Search for the cell housing the specified text and yield its (x, y) center coordinate. 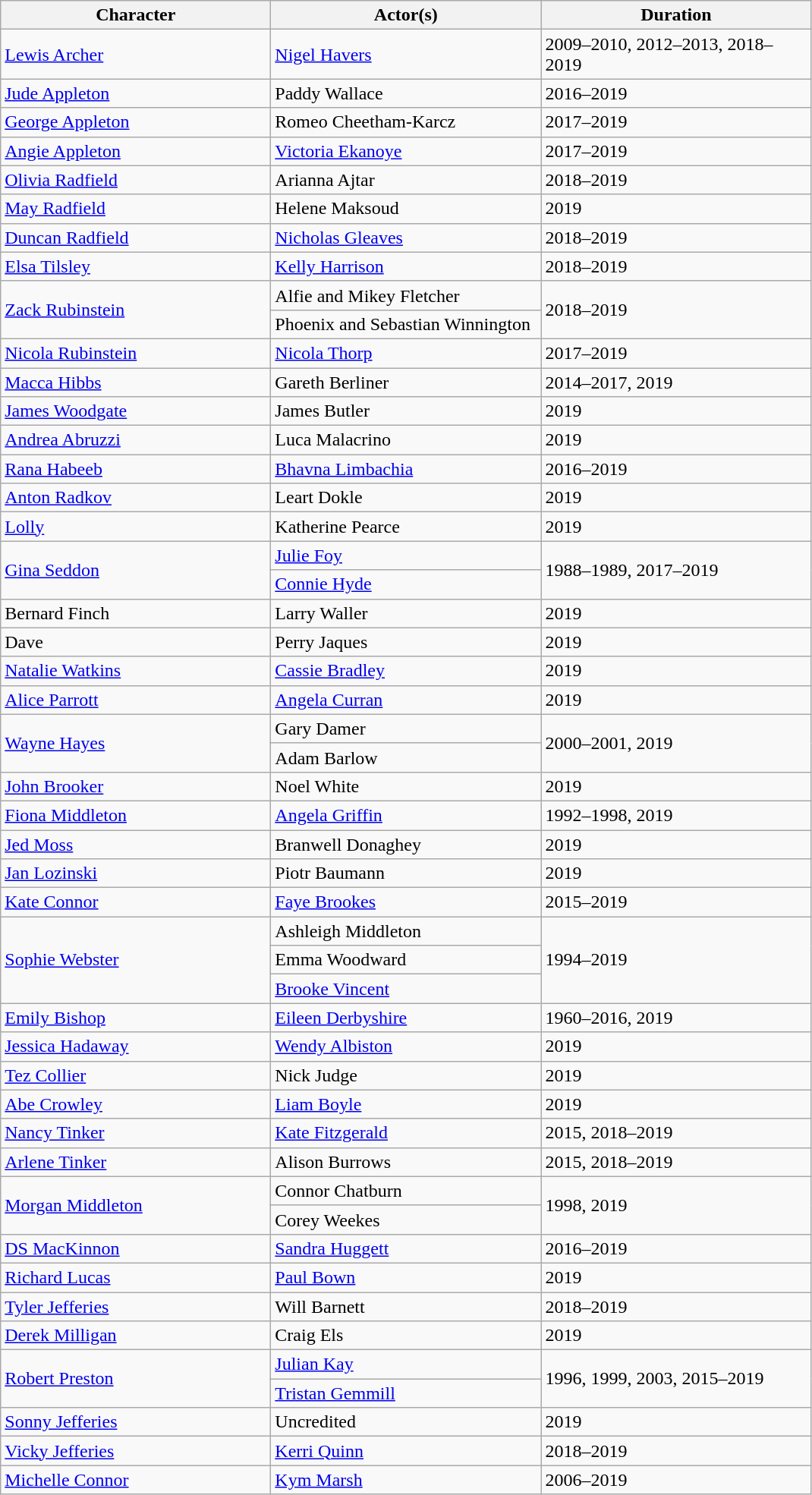
Olivia Radfield (136, 180)
Richard Lucas (136, 1277)
Corey Weekes (406, 1220)
Nicola Thorp (406, 353)
Jed Moss (136, 845)
Angela Curran (406, 700)
Liam Boyle (406, 1104)
Tyler Jefferies (136, 1306)
1960–2016, 2019 (676, 1018)
Emily Bishop (136, 1018)
2000–2001, 2019 (676, 743)
Sophie Webster (136, 960)
Will Barnett (406, 1306)
Zack Rubinstein (136, 310)
Julie Foy (406, 556)
Robert Preston (136, 1379)
Nicholas Gleaves (406, 238)
Faye Brookes (406, 902)
Actor(s) (406, 15)
George Appleton (136, 122)
2009–2010, 2012–2013, 2018–2019 (676, 55)
Gina Seddon (136, 570)
James Butler (406, 411)
1994–2019 (676, 960)
Luca Malacrino (406, 440)
May Radfield (136, 209)
2015–2019 (676, 902)
Gareth Berliner (406, 382)
Kym Marsh (406, 1480)
Anton Radkov (136, 498)
Nancy Tinker (136, 1133)
Andrea Abruzzi (136, 440)
Alison Burrows (406, 1162)
Eileen Derbyshire (406, 1018)
Nigel Havers (406, 55)
Alice Parrott (136, 700)
Victoria Ekanoye (406, 151)
Derek Milligan (136, 1336)
Character (136, 15)
Tez Collier (136, 1075)
Duncan Radfield (136, 238)
2006–2019 (676, 1480)
Duration (676, 15)
Elsa Tilsley (136, 266)
Bernard Finch (136, 613)
Lolly (136, 527)
1988–1989, 2017–2019 (676, 570)
Jan Lozinski (136, 873)
Sandra Huggett (406, 1248)
John Brooker (136, 786)
Fiona Middleton (136, 815)
Lewis Archer (136, 55)
Michelle Connor (136, 1480)
Romeo Cheetham-Karcz (406, 122)
Nick Judge (406, 1075)
Adam Barlow (406, 757)
Kelly Harrison (406, 266)
Uncredited (406, 1422)
Dave (136, 642)
Connor Chatburn (406, 1191)
1992–1998, 2019 (676, 815)
Arianna Ajtar (406, 180)
Kate Connor (136, 902)
Alfie and Mikey Fletcher (406, 295)
Tristan Gemmill (406, 1393)
Leart Dokle (406, 498)
2014–2017, 2019 (676, 382)
Helene Maksoud (406, 209)
Cassie Bradley (406, 671)
Phoenix and Sebastian Winnington (406, 324)
Wendy Albiston (406, 1046)
Gary Damer (406, 729)
Paddy Wallace (406, 93)
Craig Els (406, 1336)
Kerri Quinn (406, 1451)
Piotr Baumann (406, 873)
Natalie Watkins (136, 671)
Bhavna Limbachia (406, 469)
Rana Habeeb (136, 469)
Wayne Hayes (136, 743)
1998, 2019 (676, 1205)
Connie Hyde (406, 584)
Macca Hibbs (136, 382)
Morgan Middleton (136, 1205)
Angela Griffin (406, 815)
Kate Fitzgerald (406, 1133)
1996, 1999, 2003, 2015–2019 (676, 1379)
Jessica Hadaway (136, 1046)
Noel White (406, 786)
Angie Appleton (136, 151)
Katherine Pearce (406, 527)
Jude Appleton (136, 93)
Vicky Jefferies (136, 1451)
Perry Jaques (406, 642)
Sonny Jefferies (136, 1422)
Paul Bown (406, 1277)
Larry Waller (406, 613)
Abe Crowley (136, 1104)
James Woodgate (136, 411)
Emma Woodward (406, 960)
Nicola Rubinstein (136, 353)
Julian Kay (406, 1364)
Ashleigh Middleton (406, 931)
Branwell Donaghey (406, 845)
DS MacKinnon (136, 1248)
Arlene Tinker (136, 1162)
Brooke Vincent (406, 989)
